Return the [X, Y] coordinate for the center point of the cell that contains the specified text.  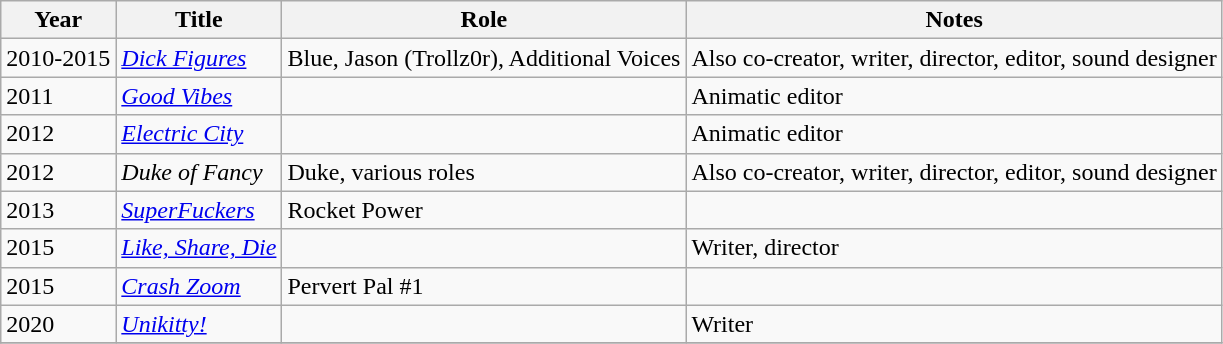
Dick Figures [199, 58]
Role [484, 20]
Rocket Power [484, 210]
SuperFuckers [199, 210]
Writer, director [954, 248]
2011 [58, 96]
Duke, various roles [484, 172]
Blue, Jason (Trollz0r), Additional Voices [484, 58]
Writer [954, 324]
Duke of Fancy [199, 172]
Unikitty! [199, 324]
Crash Zoom [199, 286]
Title [199, 20]
Notes [954, 20]
Like, Share, Die [199, 248]
Year [58, 20]
Good Vibes [199, 96]
2013 [58, 210]
Pervert Pal #1 [484, 286]
2010-2015 [58, 58]
Electric City [199, 134]
2020 [58, 324]
